Find where the given text appears and provide that cell's center as [x, y] coordinate. 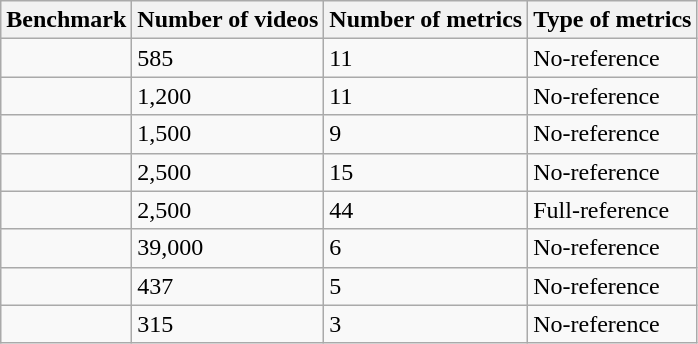
5 [426, 286]
Full-reference [612, 210]
39,000 [228, 248]
437 [228, 286]
Number of metrics [426, 20]
Number of videos [228, 20]
Benchmark [66, 20]
585 [228, 58]
6 [426, 248]
3 [426, 324]
44 [426, 210]
1,200 [228, 96]
1,500 [228, 134]
Type of metrics [612, 20]
315 [228, 324]
9 [426, 134]
15 [426, 172]
